From the cell containing the given text, extract its center point as (x, y) coordinate. 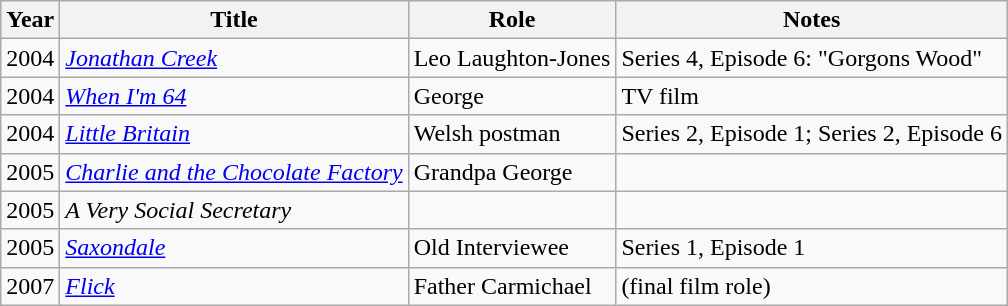
A Very Social Secretary (234, 210)
Flick (234, 286)
Old Interviewee (512, 248)
Title (234, 20)
2007 (30, 286)
Series 4, Episode 6: "Gorgons Wood" (812, 58)
Saxondale (234, 248)
Jonathan Creek (234, 58)
Welsh postman (512, 134)
(final film role) (812, 286)
Father Carmichael (512, 286)
Leo Laughton-Jones (512, 58)
TV film (812, 96)
Little Britain (234, 134)
Series 1, Episode 1 (812, 248)
Role (512, 20)
When I'm 64 (234, 96)
Year (30, 20)
Charlie and the Chocolate Factory (234, 172)
Notes (812, 20)
George (512, 96)
Series 2, Episode 1; Series 2, Episode 6 (812, 134)
Grandpa George (512, 172)
